Identify which cell holds the provided text, then report its (X, Y) central coordinate. 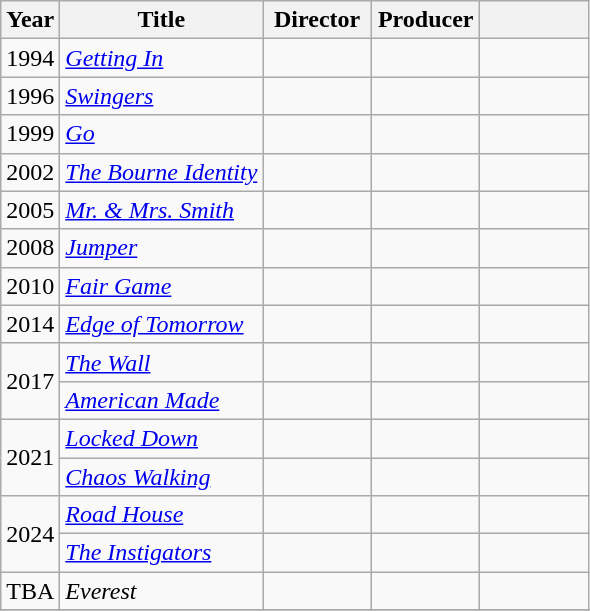
Producer (426, 20)
Title (162, 20)
Director (318, 20)
Edge of Tomorrow (162, 324)
1994 (30, 58)
The Bourne Identity (162, 172)
The Instigators (162, 553)
Fair Game (162, 286)
2021 (30, 457)
TBA (30, 591)
Jumper (162, 248)
American Made (162, 400)
2008 (30, 248)
1999 (30, 134)
2014 (30, 324)
2010 (30, 286)
Getting In (162, 58)
1996 (30, 96)
2002 (30, 172)
Go (162, 134)
The Wall (162, 362)
2017 (30, 381)
Everest (162, 591)
2024 (30, 534)
Road House (162, 515)
Swingers (162, 96)
Chaos Walking (162, 477)
Year (30, 20)
2005 (30, 210)
Mr. & Mrs. Smith (162, 210)
Locked Down (162, 438)
